Find where the given text appears and provide that cell's center as (x, y) coordinate. 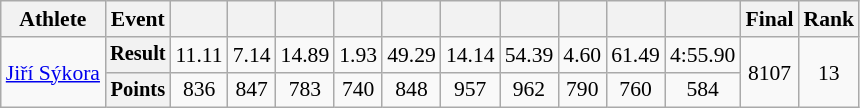
8107 (769, 72)
957 (470, 90)
Event (138, 19)
49.29 (412, 55)
11.11 (200, 55)
962 (530, 90)
1.93 (358, 55)
848 (412, 90)
Final (769, 19)
760 (636, 90)
14.89 (306, 55)
Rank (830, 19)
740 (358, 90)
14.14 (470, 55)
Points (138, 90)
7.14 (252, 55)
4:55.90 (702, 55)
61.49 (636, 55)
847 (252, 90)
54.39 (530, 55)
783 (306, 90)
13 (830, 72)
4.60 (582, 55)
Result (138, 55)
584 (702, 90)
Athlete (53, 19)
790 (582, 90)
836 (200, 90)
Jiří Sýkora (53, 72)
